Output the [x, y] coordinate of the center of the cell containing the given text.  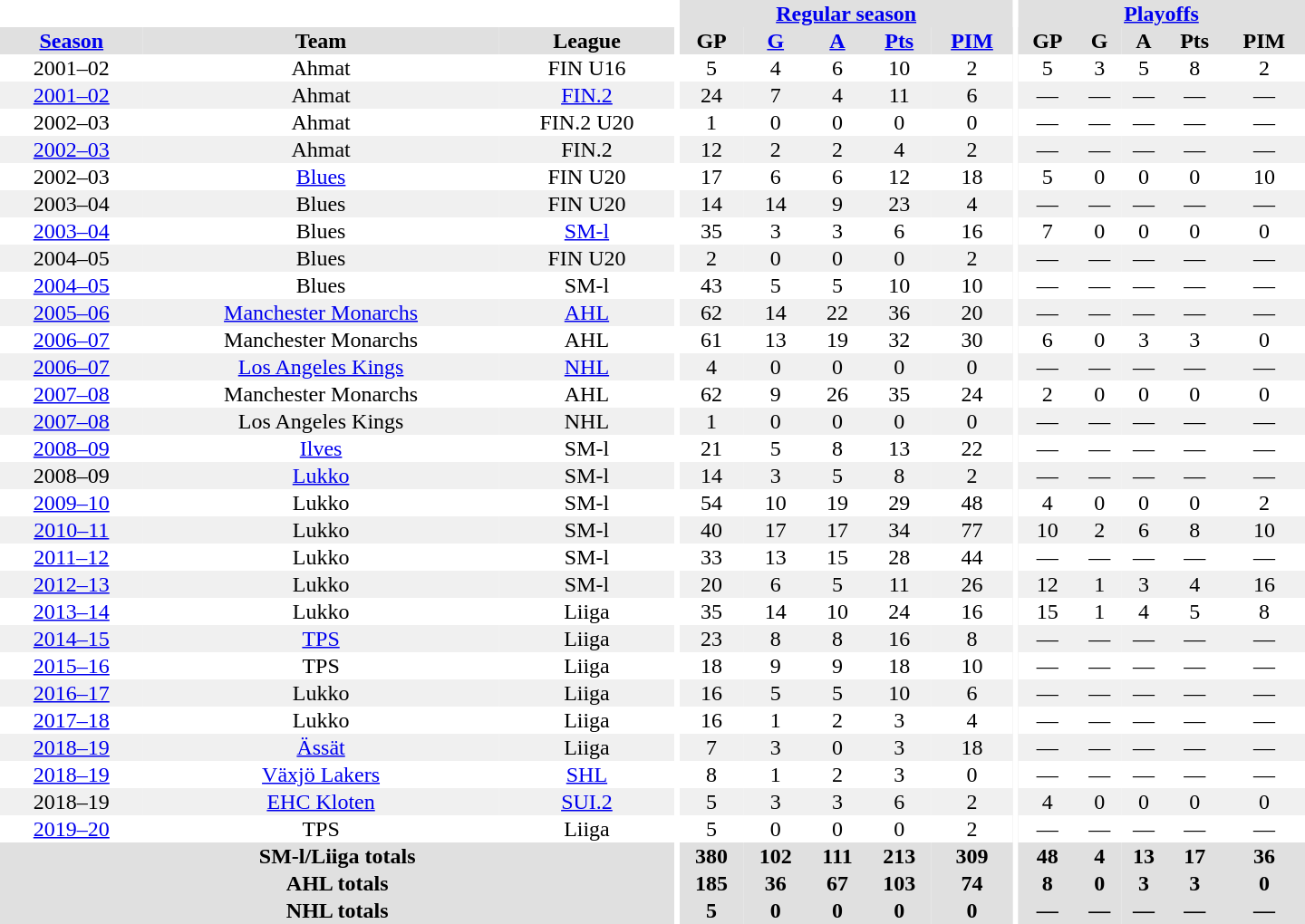
2015–16 [72, 666]
FIN U16 [587, 68]
SUI.2 [587, 802]
Växjö Lakers [321, 775]
2011–12 [72, 557]
33 [712, 557]
34 [899, 530]
Ilves [321, 448]
FIN.2 U20 [587, 122]
21 [712, 448]
AHL totals [337, 883]
2013–14 [72, 611]
61 [712, 340]
43 [712, 285]
44 [972, 557]
32 [899, 340]
102 [776, 856]
30 [972, 340]
185 [712, 883]
40 [712, 530]
2010–11 [72, 530]
2009–10 [72, 503]
Team [321, 41]
2012–13 [72, 584]
380 [712, 856]
29 [899, 503]
213 [899, 856]
67 [837, 883]
2014–15 [72, 639]
Ässät [321, 747]
2016–17 [72, 693]
309 [972, 856]
NHL totals [337, 910]
2005–06 [72, 313]
28 [899, 557]
EHC Kloten [321, 802]
74 [972, 883]
111 [837, 856]
103 [899, 883]
Regular season [846, 14]
77 [972, 530]
2017–18 [72, 720]
2019–20 [72, 829]
Season [72, 41]
54 [712, 503]
SM-l/Liiga totals [337, 856]
League [587, 41]
Playoffs [1162, 14]
SHL [587, 775]
